Scan for the cell matching the given text and deliver its (X, Y) coordinate at center. 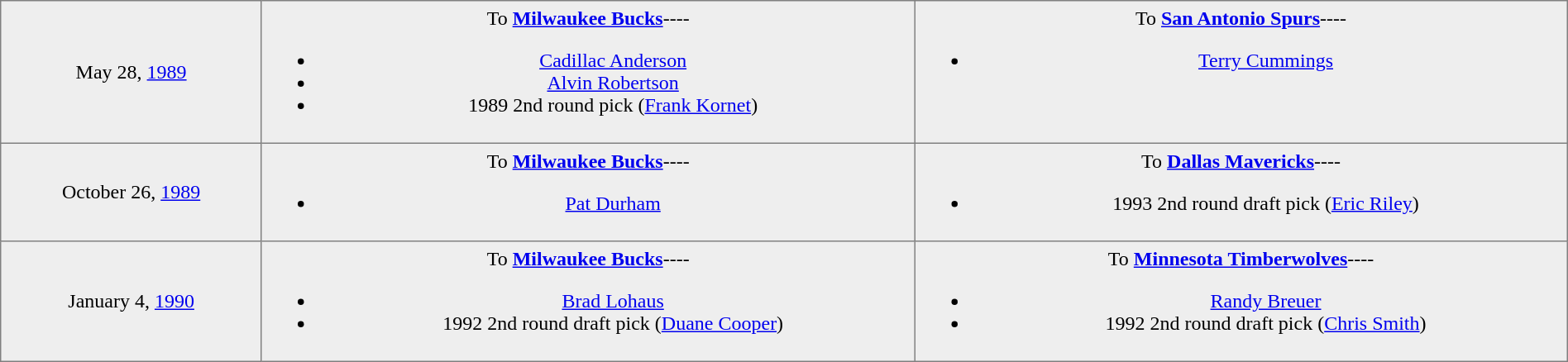
To Milwaukee Bucks----Cadillac AndersonAlvin Robertson1989 2nd round pick (Frank Kornet) (587, 72)
To Dallas Mavericks----1993 2nd round draft pick (Eric Riley) (1241, 192)
To San Antonio Spurs----Terry Cummings (1241, 72)
To Milwaukee Bucks----Brad Lohaus1992 2nd round draft pick (Duane Cooper) (587, 302)
October 26, 1989 (131, 192)
To Minnesota Timberwolves----Randy Breuer1992 2nd round draft pick (Chris Smith) (1241, 302)
January 4, 1990 (131, 302)
May 28, 1989 (131, 72)
To Milwaukee Bucks----Pat Durham (587, 192)
